Provide the [X, Y] coordinate of the cell's center where the given text is located.  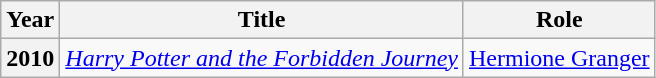
Role [559, 20]
Year [30, 20]
2010 [30, 58]
Title [262, 20]
Hermione Granger [559, 58]
Harry Potter and the Forbidden Journey [262, 58]
